Scan for the cell matching the given text and deliver its (x, y) coordinate at center. 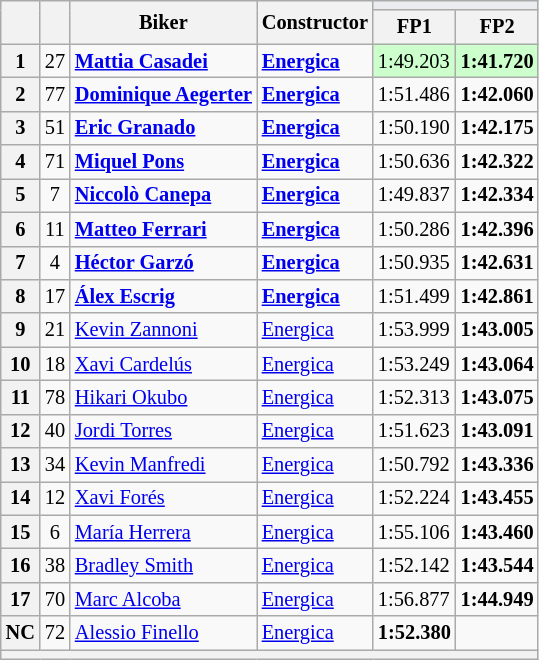
1:44.949 (498, 599)
1:52.313 (414, 397)
51 (55, 128)
Kevin Zannoni (164, 330)
Héctor Garzó (164, 263)
71 (55, 162)
1:50.792 (414, 465)
34 (55, 465)
Hikari Okubo (164, 397)
Dominique Aegerter (164, 94)
1:53.249 (414, 364)
1:50.286 (414, 229)
1:50.190 (414, 128)
Mattia Casadei (164, 61)
Bradley Smith (164, 565)
Marc Alcoba (164, 599)
1:55.106 (414, 532)
1:51.623 (414, 431)
FP2 (498, 27)
38 (55, 565)
1:43.336 (498, 465)
Álex Escrig (164, 296)
1:42.396 (498, 229)
40 (55, 431)
1:41.720 (498, 61)
9 (20, 330)
5 (20, 195)
1:52.380 (414, 633)
1:53.999 (414, 330)
1:52.224 (414, 498)
14 (20, 498)
1:43.091 (498, 431)
1:43.005 (498, 330)
1:56.877 (414, 599)
Matteo Ferrari (164, 229)
Miquel Pons (164, 162)
1:50.935 (414, 263)
FP1 (414, 27)
Xavi Forés (164, 498)
27 (55, 61)
70 (55, 599)
1:43.544 (498, 565)
1:42.322 (498, 162)
1:42.060 (498, 94)
2 (20, 94)
1:42.175 (498, 128)
Jordi Torres (164, 431)
1:49.837 (414, 195)
NC (20, 633)
María Herrera (164, 532)
13 (20, 465)
1:42.334 (498, 195)
18 (55, 364)
77 (55, 94)
72 (55, 633)
1:43.460 (498, 532)
1:52.142 (414, 565)
1:51.499 (414, 296)
1:51.486 (414, 94)
10 (20, 364)
1 (20, 61)
3 (20, 128)
8 (20, 296)
1:43.075 (498, 397)
Alessio Finello (164, 633)
1:49.203 (414, 61)
Niccolò Canepa (164, 195)
16 (20, 565)
1:50.636 (414, 162)
1:42.631 (498, 263)
1:43.455 (498, 498)
Constructor (315, 22)
1:43.064 (498, 364)
Eric Granado (164, 128)
Xavi Cardelús (164, 364)
21 (55, 330)
Biker (164, 22)
1:42.861 (498, 296)
78 (55, 397)
15 (20, 532)
Kevin Manfredi (164, 465)
